Identify which cell holds the provided text, then report its (x, y) central coordinate. 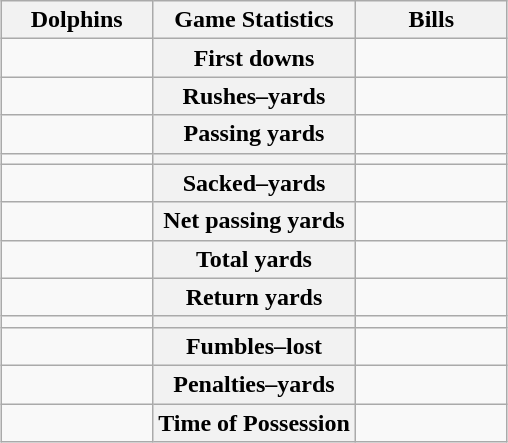
Total yards (254, 259)
First downs (254, 58)
Penalties–yards (254, 384)
Passing yards (254, 134)
Game Statistics (254, 20)
Rushes–yards (254, 96)
Bills (431, 20)
Sacked–yards (254, 183)
Return yards (254, 297)
Dolphins (77, 20)
Fumbles–lost (254, 346)
Net passing yards (254, 221)
Time of Possession (254, 423)
